Scan for the cell matching the given text and deliver its (X, Y) coordinate at center. 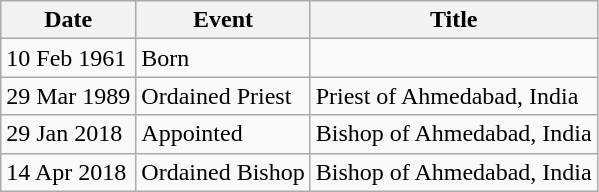
Appointed (223, 134)
29 Mar 1989 (68, 96)
Ordained Bishop (223, 172)
10 Feb 1961 (68, 58)
Born (223, 58)
Priest of Ahmedabad, India (454, 96)
Ordained Priest (223, 96)
Date (68, 20)
Title (454, 20)
Event (223, 20)
14 Apr 2018 (68, 172)
29 Jan 2018 (68, 134)
